Extract the [X, Y] coordinate from the center of the cell holding the provided text.  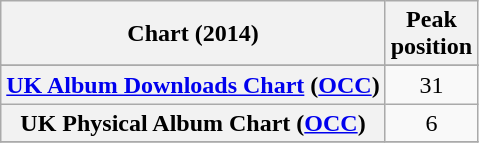
6 [431, 123]
UK Album Downloads Chart (OCC) [193, 85]
UK Physical Album Chart (OCC) [193, 123]
Chart (2014) [193, 34]
31 [431, 85]
Peakposition [431, 34]
